Extract the (X, Y) coordinate from the center of the cell holding the provided text.  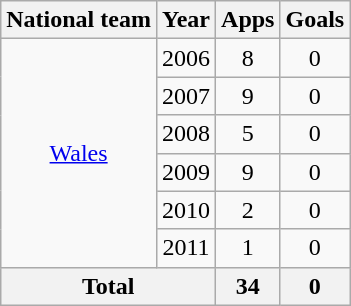
National team (79, 20)
34 (248, 286)
2011 (186, 248)
8 (248, 58)
2008 (186, 134)
2010 (186, 210)
5 (248, 134)
2 (248, 210)
2006 (186, 58)
Year (186, 20)
Apps (248, 20)
Goals (315, 20)
2009 (186, 172)
2007 (186, 96)
Total (108, 286)
Wales (79, 153)
1 (248, 248)
